Scan for the cell matching the given text and deliver its [X, Y] coordinate at center. 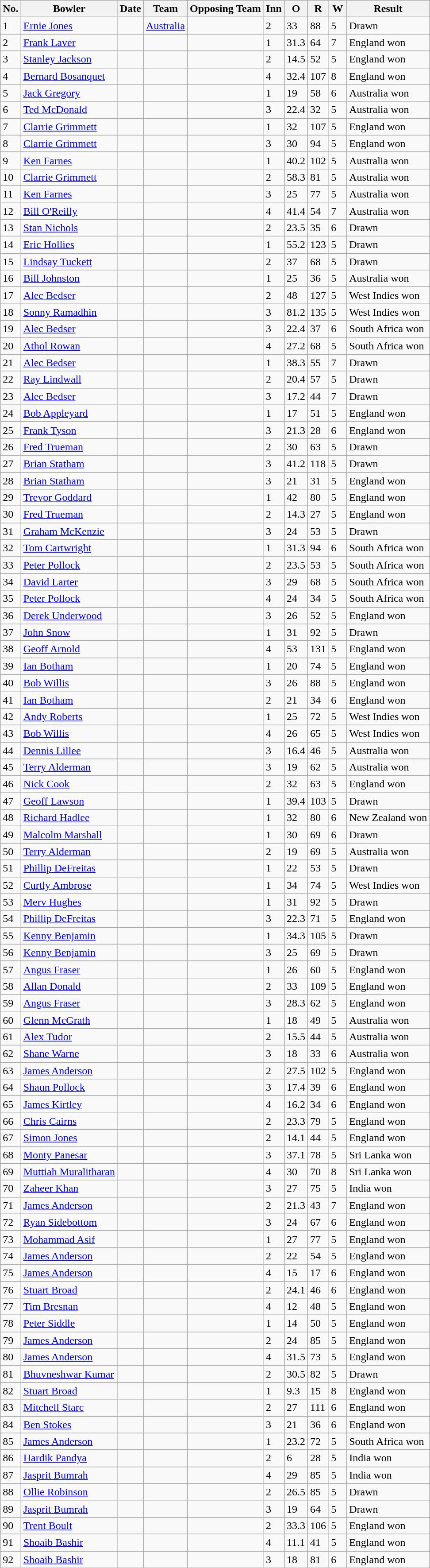
41.2 [296, 464]
Bill Johnston [69, 279]
Zaheer Khan [69, 1189]
59 [11, 1003]
28.3 [296, 1003]
10 [11, 177]
16.4 [296, 751]
Shaun Pollock [69, 1088]
30.5 [296, 1374]
Sonny Ramadhin [69, 312]
Date [131, 9]
47 [11, 801]
34.3 [296, 936]
14.1 [296, 1138]
16 [11, 279]
Inn [273, 9]
Glenn McGrath [69, 1020]
Ryan Sidebottom [69, 1222]
118 [319, 464]
16.2 [296, 1104]
91 [11, 1542]
Andy Roberts [69, 716]
Bernard Bosanquet [69, 76]
39.4 [296, 801]
No. [11, 9]
87 [11, 1475]
Bhuvneshwar Kumar [69, 1374]
14.3 [296, 515]
17.4 [296, 1088]
Geoff Lawson [69, 801]
Frank Tyson [69, 430]
23 [11, 396]
9.3 [296, 1391]
Eric Hollies [69, 245]
27.2 [296, 346]
Malcolm Marshall [69, 835]
131 [319, 649]
Ernie Jones [69, 26]
32.4 [296, 76]
86 [11, 1458]
40 [11, 683]
Jack Gregory [69, 93]
Lindsay Tuckett [69, 262]
83 [11, 1408]
Allan Donald [69, 986]
111 [319, 1408]
13 [11, 228]
Mitchell Starc [69, 1408]
O [296, 9]
20.4 [296, 379]
90 [11, 1525]
33.3 [296, 1525]
Stan Nichols [69, 228]
Frank Laver [69, 43]
27.5 [296, 1071]
23.2 [296, 1441]
Stanley Jackson [69, 59]
Team [165, 9]
Mohammad Asif [69, 1239]
58.3 [296, 177]
11.1 [296, 1542]
61 [11, 1037]
31.5 [296, 1357]
Bill O'Reilly [69, 211]
56 [11, 952]
66 [11, 1121]
135 [319, 312]
9 [11, 160]
127 [319, 295]
38.3 [296, 363]
Tim Bresnan [69, 1307]
Monty Panesar [69, 1155]
Result [388, 9]
R [319, 9]
Dennis Lillee [69, 751]
105 [319, 936]
84 [11, 1425]
W [338, 9]
Ben Stokes [69, 1425]
Australia [165, 26]
Merv Hughes [69, 902]
14.5 [296, 59]
Ollie Robinson [69, 1492]
Bob Appleyard [69, 413]
11 [11, 194]
Trevor Goddard [69, 498]
38 [11, 649]
89 [11, 1509]
106 [319, 1525]
Richard Hadlee [69, 818]
15.5 [296, 1037]
Peter Siddle [69, 1324]
24.1 [296, 1290]
Muttiah Muralitharan [69, 1172]
37.1 [296, 1155]
55.2 [296, 245]
45 [11, 767]
James Kirtley [69, 1104]
David Larter [69, 582]
Ted McDonald [69, 110]
22.3 [296, 919]
Opposing Team [226, 9]
41.4 [296, 211]
Simon Jones [69, 1138]
New Zealand won [388, 818]
Trent Boult [69, 1525]
81.2 [296, 312]
Shane Warne [69, 1054]
Tom Cartwright [69, 548]
103 [319, 801]
Curtly Ambrose [69, 885]
26.5 [296, 1492]
40.2 [296, 160]
Bowler [69, 9]
109 [319, 986]
Geoff Arnold [69, 649]
76 [11, 1290]
Chris Cairns [69, 1121]
17.2 [296, 396]
Ray Lindwall [69, 379]
Derek Underwood [69, 616]
John Snow [69, 632]
Nick Cook [69, 784]
Alex Tudor [69, 1037]
Athol Rowan [69, 346]
23.3 [296, 1121]
123 [319, 245]
Graham McKenzie [69, 531]
Hardik Pandya [69, 1458]
